Capture the cell that displays the provided text and extract its (x, y) central coordinate. 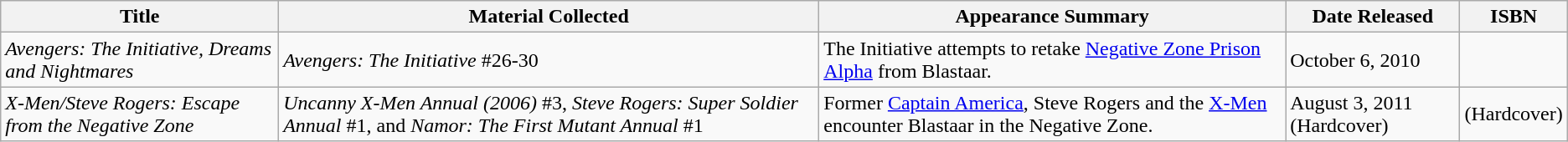
Avengers: The Initiative #26-30 (549, 60)
X-Men/Steve Rogers: Escape from the Negative Zone (140, 114)
August 3, 2011 (Hardcover) (1373, 114)
The Initiative attempts to retake Negative Zone Prison Alpha from Blastaar. (1052, 60)
Material Collected (549, 17)
Title (140, 17)
Avengers: The Initiative, Dreams and Nightmares (140, 60)
Uncanny X-Men Annual (2006) #3, Steve Rogers: Super Soldier Annual #1, and Namor: The First Mutant Annual #1 (549, 114)
ISBN (1514, 17)
(Hardcover) (1514, 114)
Appearance Summary (1052, 17)
Date Released (1373, 17)
October 6, 2010 (1373, 60)
Former Captain America, Steve Rogers and the X-Men encounter Blastaar in the Negative Zone. (1052, 114)
